Return the (x, y) coordinate for the center point of the cell that contains the specified text.  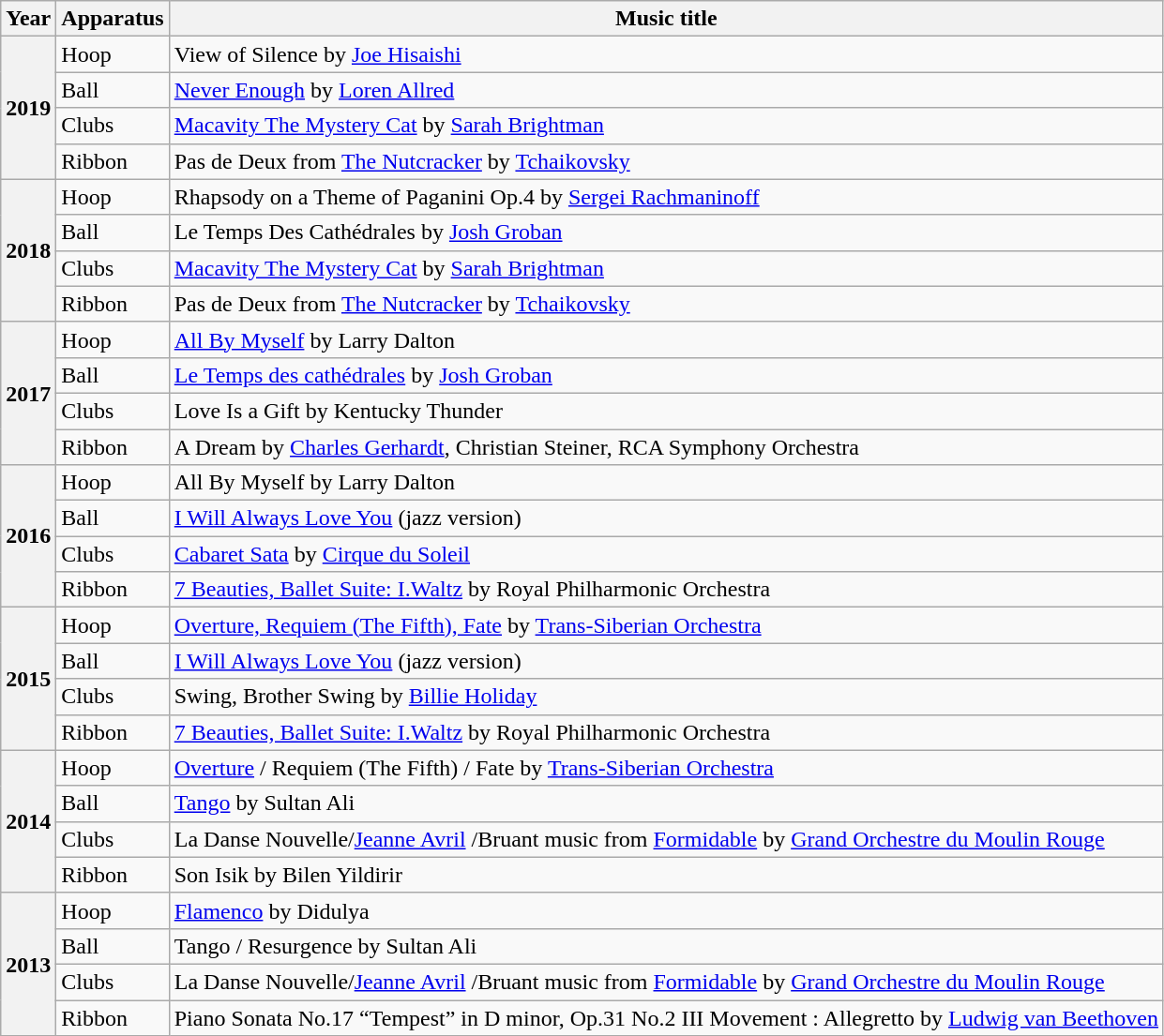
Tango / Resurgence by Sultan Ali (666, 946)
Cabaret Sata by Cirque du Soleil (666, 554)
Love Is a Gift by Kentucky Thunder (666, 411)
2016 (28, 536)
Music title (666, 19)
Overture / Requiem (The Fifth) / Fate by Trans-Siberian Orchestra (666, 768)
A Dream by Charles Gerhardt, Christian Steiner, RCA Symphony Orchestra (666, 447)
Son Isik by Bilen Yildirir (666, 875)
Le Temps des cathédrales by Josh Groban (666, 375)
Rhapsody on a Theme of Paganini Op.4 by Sergei Rachmaninoff (666, 197)
Swing, Brother Swing by Billie Holiday (666, 697)
2019 (28, 108)
Overture, Requiem (The Fifth), Fate by Trans-Siberian Orchestra (666, 625)
Never Enough by Loren Allred (666, 90)
2015 (28, 679)
Tango by Sultan Ali (666, 803)
2013 (28, 964)
2017 (28, 393)
2018 (28, 250)
2014 (28, 821)
Flamenco by Didulya (666, 910)
View of Silence by Joe Hisaishi (666, 54)
Apparatus (113, 19)
Piano Sonata No.17 “Tempest” in D minor, Op.31 No.2 III Movement : Allegretto by Ludwig van Beethoven (666, 1017)
Year (28, 19)
Le Temps Des Cathédrales by Josh Groban (666, 233)
